Scan for the cell matching the given text and deliver its [x, y] coordinate at center. 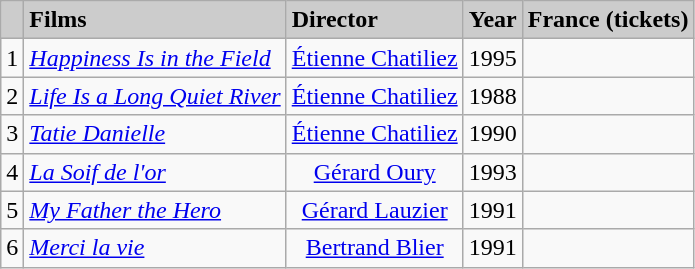
1988 [492, 96]
Director [374, 20]
5 [12, 210]
My Father the Hero [155, 210]
Gérard Oury [374, 172]
Tatie Danielle [155, 134]
1995 [492, 58]
Gérard Lauzier [374, 210]
Year [492, 20]
Life Is a Long Quiet River [155, 96]
3 [12, 134]
1990 [492, 134]
Happiness Is in the Field [155, 58]
La Soif de l'or [155, 172]
Films [155, 20]
Merci la vie [155, 248]
1 [12, 58]
4 [12, 172]
2 [12, 96]
6 [12, 248]
1993 [492, 172]
France (tickets) [608, 20]
Bertrand Blier [374, 248]
